Search for the cell housing the specified text and yield its [X, Y] center coordinate. 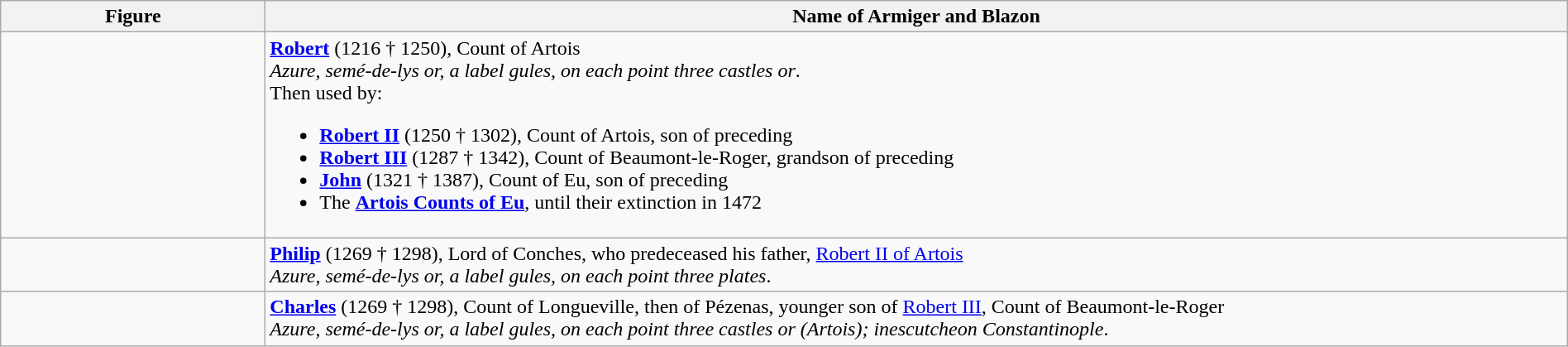
Figure [133, 17]
Name of Armiger and Blazon [916, 17]
